Scan for the cell matching the given text and deliver its [X, Y] coordinate at center. 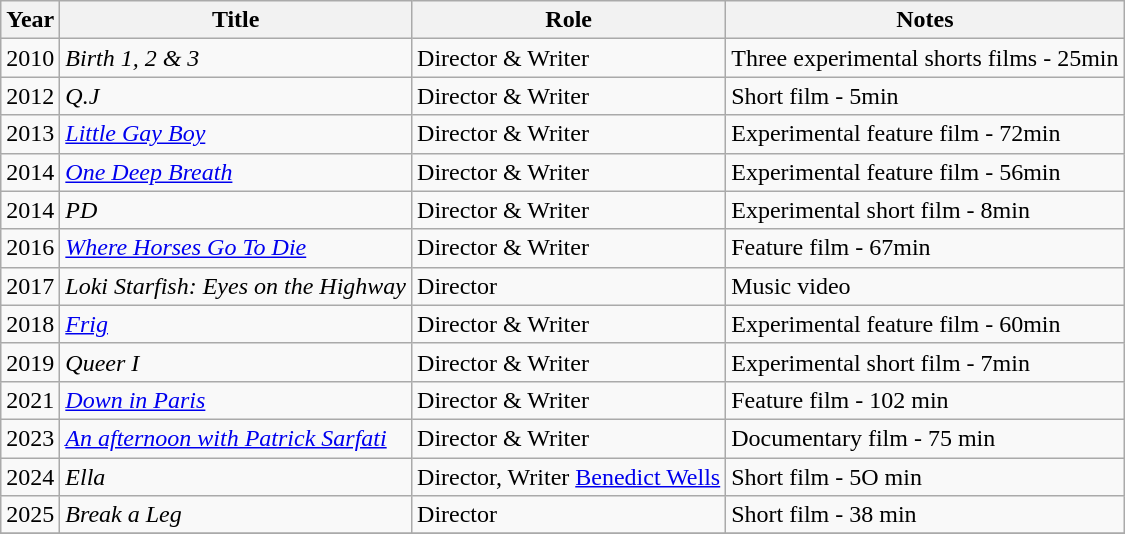
Experimental short film - 8min [925, 210]
2024 [30, 477]
Short film - 5O min [925, 477]
Short film - 38 min [925, 515]
Ella [236, 477]
Feature film - 102 min [925, 400]
Experimental feature film - 60min [925, 324]
Q.J [236, 96]
Role [569, 20]
Little Gay Boy [236, 134]
Down in Paris [236, 400]
2012 [30, 96]
2023 [30, 438]
2019 [30, 362]
One Deep Breath [236, 172]
2025 [30, 515]
Experimental feature film - 72min [925, 134]
Loki Starfish: Eyes on the Highway [236, 286]
2021 [30, 400]
2017 [30, 286]
Director, Writer Benedict Wells [569, 477]
Experimental short film - 7min [925, 362]
Frig [236, 324]
Title [236, 20]
2010 [30, 58]
2013 [30, 134]
Break a Leg [236, 515]
An afternoon with Patrick Sarfati [236, 438]
Short film - 5min [925, 96]
2018 [30, 324]
Documentary film - 75 min [925, 438]
2016 [30, 248]
Birth 1, 2 & 3 [236, 58]
Feature film - 67min [925, 248]
Year [30, 20]
Experimental feature film - 56min [925, 172]
Where Horses Go To Die [236, 248]
Queer I [236, 362]
PD [236, 210]
Notes [925, 20]
Music video [925, 286]
Three experimental shorts films - 25min [925, 58]
